Search for the cell housing the specified text and yield its (x, y) center coordinate. 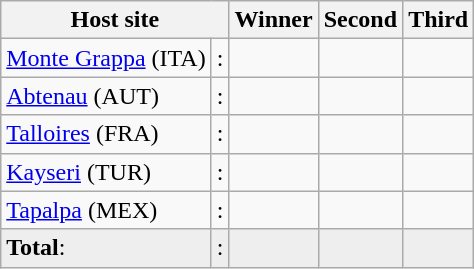
Kayseri (TUR) (106, 172)
Winner (274, 20)
Abtenau (AUT) (106, 96)
Host site (115, 20)
Talloires (FRA) (106, 134)
Third (438, 20)
Tapalpa (MEX) (106, 210)
Second (360, 20)
Total: (106, 248)
Monte Grappa (ITA) (106, 58)
